Return (X, Y) of the center of cell containing provided text 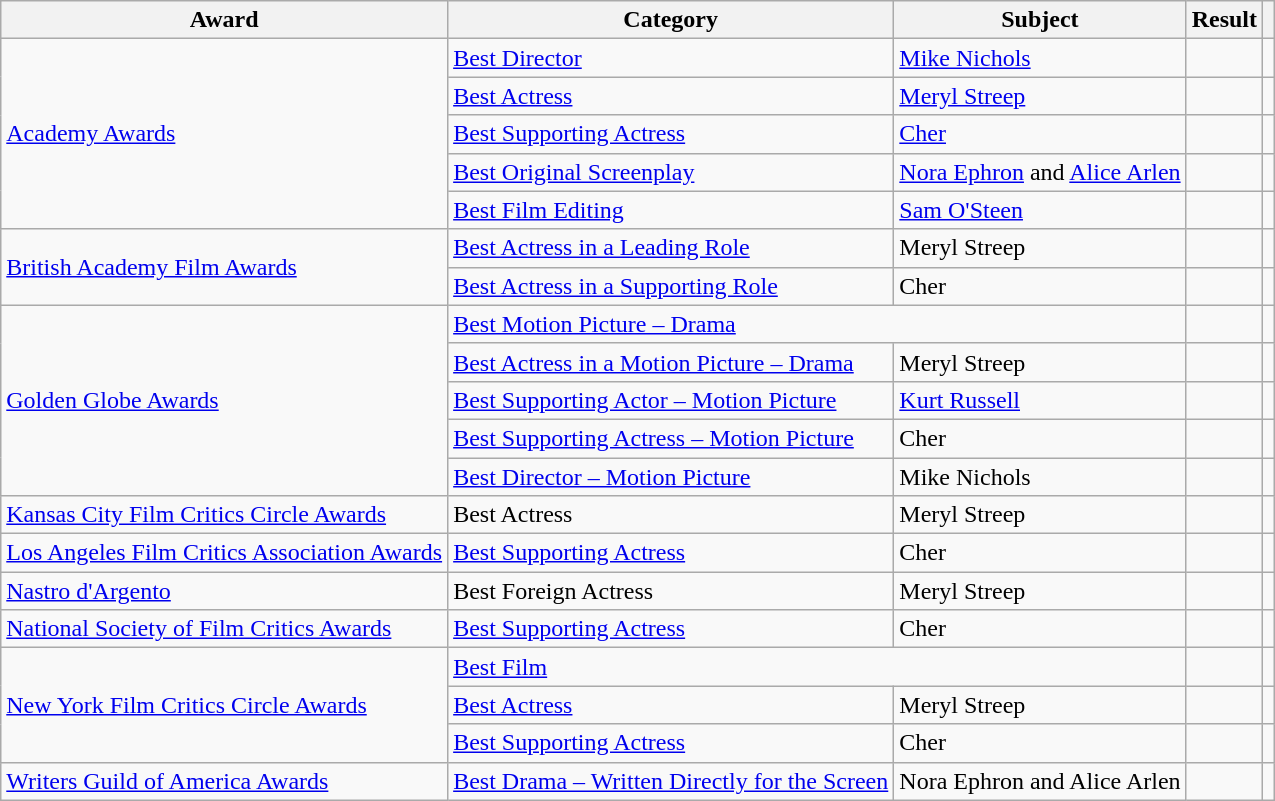
Best Original Screenplay (671, 172)
Best Director – Motion Picture (671, 477)
New York Film Critics Circle Awards (224, 705)
National Society of Film Critics Awards (224, 629)
Best Actress in a Leading Role (671, 248)
Best Film Editing (671, 210)
Kansas City Film Critics Circle Awards (224, 515)
Golden Globe Awards (224, 400)
Academy Awards (224, 134)
Writers Guild of America Awards (224, 781)
Best Foreign Actress (671, 591)
Result (1224, 20)
British Academy Film Awards (224, 267)
Best Motion Picture – Drama (818, 324)
Los Angeles Film Critics Association Awards (224, 553)
Best Drama – Written Directly for the Screen (671, 781)
Nastro d'Argento (224, 591)
Kurt Russell (1040, 400)
Best Director (671, 58)
Best Supporting Actor – Motion Picture (671, 400)
Award (224, 20)
Subject (1040, 20)
Best Actress in a Motion Picture – Drama (671, 362)
Best Supporting Actress – Motion Picture (671, 438)
Category (671, 20)
Best Film (818, 667)
Sam O'Steen (1040, 210)
Best Actress in a Supporting Role (671, 286)
